Pinpoint the cell where the given text exists, returning its (X, Y) midpoint coordinate. 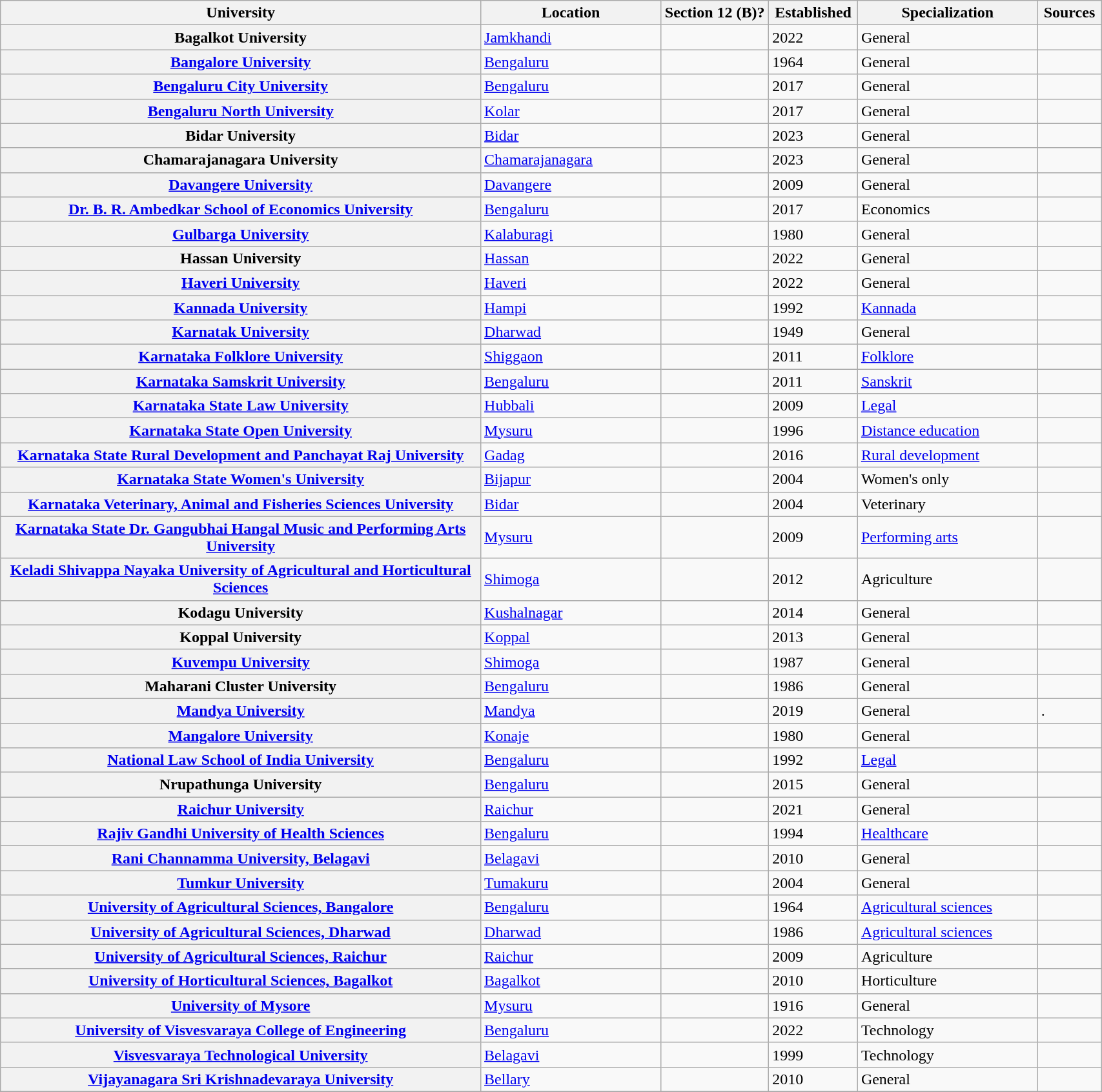
University (241, 13)
University of Horticultural Sciences, Bagalkot (241, 981)
Davangere University (241, 185)
Visvesvaraya Technological University (241, 1055)
Healthcare (948, 834)
Kolar (571, 111)
1999 (813, 1055)
Karnataka Folklore University (241, 357)
2019 (813, 711)
1987 (813, 662)
Mandya (571, 711)
Established (813, 13)
. (1069, 711)
Bidar University (241, 136)
Konaje (571, 735)
Karnataka State Law University (241, 406)
2015 (813, 785)
Kalaburagi (571, 234)
Koppal University (241, 637)
Kannada (948, 308)
Dr. B. R. Ambedkar School of Economics University (241, 209)
Section 12 (B)? (714, 13)
Rajiv Gandhi University of Health Sciences (241, 834)
Bagalkot University (241, 37)
2013 (813, 637)
Karnataka State Dr. Gangubhai Hangal Music and Performing Arts University (241, 537)
Kannada University (241, 308)
University of Agricultural Sciences, Dharwad (241, 932)
Bengaluru North University (241, 111)
Hampi (571, 308)
Kodagu University (241, 612)
Sanskrit (948, 381)
University of Visvesvaraya College of Engineering (241, 1030)
2016 (813, 455)
Hubbali (571, 406)
Gadag (571, 455)
University of Mysore (241, 1006)
Haveri (571, 283)
Distance education (948, 430)
1949 (813, 332)
Women's only (948, 480)
Gulbarga University (241, 234)
Maharani Cluster University (241, 686)
Rural development (948, 455)
Chamarajanagara (571, 160)
2012 (813, 580)
Shiggaon (571, 357)
Bijapur (571, 480)
Raichur University (241, 809)
Haveri University (241, 283)
Economics (948, 209)
Sources (1069, 13)
Bagalkot (571, 981)
Bengaluru City University (241, 86)
University of Agricultural Sciences, Raichur (241, 956)
Mangalore University (241, 735)
Koppal (571, 637)
Bangalore University (241, 62)
Veterinary (948, 504)
Mandya University (241, 711)
Karnatak University (241, 332)
1996 (813, 430)
Horticulture (948, 981)
Rani Channamma University, Belagavi (241, 858)
Hassan University (241, 258)
Performing arts (948, 537)
Hassan (571, 258)
Karnataka State Rural Development and Panchayat Raj University (241, 455)
Folklore (948, 357)
2014 (813, 612)
Tumkur University (241, 883)
Kuvempu University (241, 662)
Karnataka Veterinary, Animal and Fisheries Sciences University (241, 504)
Specialization (948, 13)
Karnataka State Open University (241, 430)
Karnataka Samskrit University (241, 381)
2021 (813, 809)
1916 (813, 1006)
Davangere (571, 185)
Vijayanagara Sri Krishnadevaraya University (241, 1079)
Bellary (571, 1079)
Tumakuru (571, 883)
Kushalnagar (571, 612)
University of Agricultural Sciences, Bangalore (241, 907)
Location (571, 13)
Nrupathunga University (241, 785)
Jamkhandi (571, 37)
Chamarajanagara University (241, 160)
1994 (813, 834)
National Law School of India University (241, 760)
Karnataka State Women's University (241, 480)
Keladi Shivappa Nayaka University of Agricultural and Horticultural Sciences (241, 580)
